Locate the cell with the specified text and output its [x, y] center coordinate. 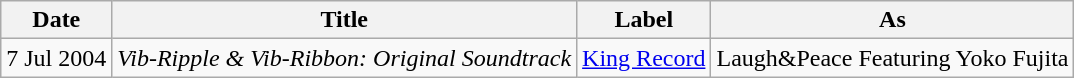
Vib-Ripple & Vib-Ribbon: Original Soundtrack [344, 58]
King Record [644, 58]
7 Jul 2004 [56, 58]
Label [644, 20]
Date [56, 20]
As [892, 20]
Title [344, 20]
Laugh&Peace Featuring Yoko Fujita [892, 58]
